Search for the cell housing the specified text and yield its (x, y) center coordinate. 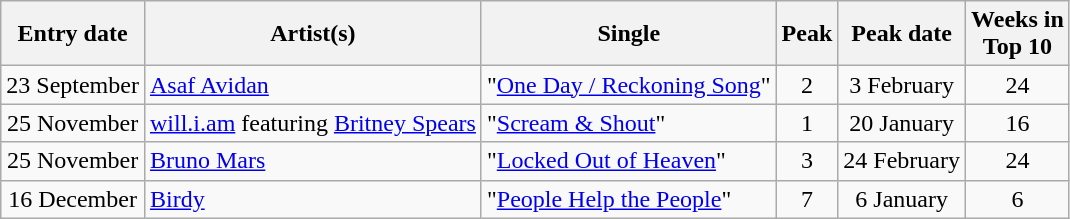
6 (1018, 199)
1 (807, 123)
16 December (73, 199)
7 (807, 199)
Single (628, 34)
Bruno Mars (312, 161)
16 (1018, 123)
6 January (902, 199)
Entry date (73, 34)
"One Day / Reckoning Song" (628, 85)
will.i.am featuring Britney Spears (312, 123)
20 January (902, 123)
"People Help the People" (628, 199)
Birdy (312, 199)
23 September (73, 85)
3 (807, 161)
"Scream & Shout" (628, 123)
Asaf Avidan (312, 85)
Peak date (902, 34)
Artist(s) (312, 34)
Peak (807, 34)
2 (807, 85)
3 February (902, 85)
"Locked Out of Heaven" (628, 161)
24 February (902, 161)
Weeks inTop 10 (1018, 34)
